Locate the cell with the specified text and output its (X, Y) center coordinate. 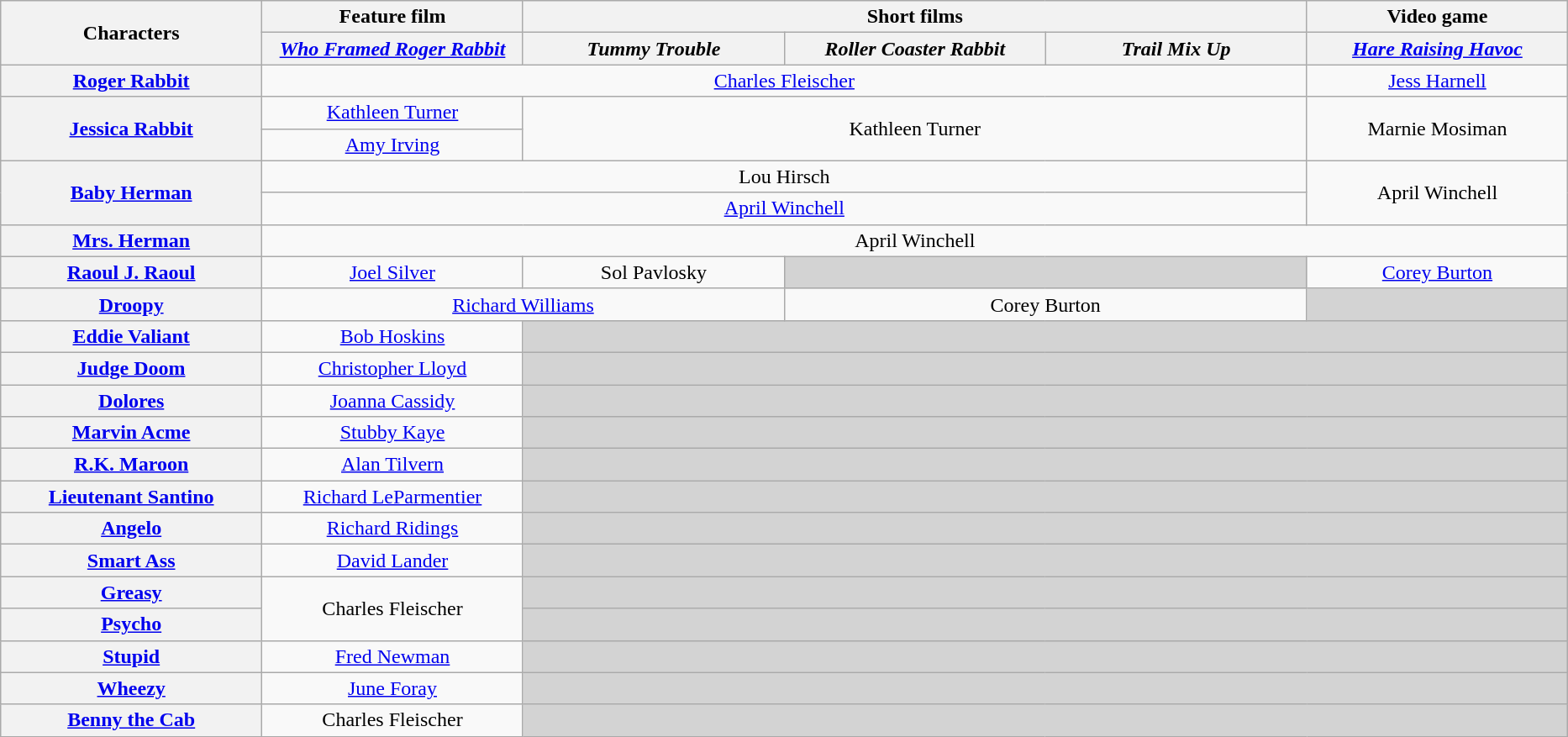
Lou Hirsch (785, 176)
Angelo (131, 529)
Wheezy (131, 688)
Mrs. Herman (131, 240)
Joanna Cassidy (393, 401)
Hare Raising Havoc (1437, 49)
Lieutenant Santino (131, 497)
Bob Hoskins (393, 336)
Feature film (393, 17)
Trail Mix Up (1176, 49)
Smart Ass (131, 561)
Joel Silver (393, 272)
Stubby Kaye (393, 433)
Droopy (131, 304)
Judge Doom (131, 368)
Jessica Rabbit (131, 129)
David Lander (393, 561)
Eddie Valiant (131, 336)
Tummy Trouble (654, 49)
Characters (131, 33)
Fred Newman (393, 656)
Marvin Acme (131, 433)
Jess Harnell (1437, 81)
R.K. Maroon (131, 465)
Sol Pavlosky (654, 272)
Stupid (131, 656)
Alan Tilvern (393, 465)
Who Framed Roger Rabbit (393, 49)
Roger Rabbit (131, 81)
Benny the Cab (131, 720)
Baby Herman (131, 192)
Richard Ridings (393, 529)
Richard Williams (524, 304)
Short films (914, 17)
Psycho (131, 624)
Christopher Lloyd (393, 368)
Amy Irving (393, 145)
Raoul J. Raoul (131, 272)
Dolores (131, 401)
Greasy (131, 592)
June Foray (393, 688)
Marnie Mosiman (1437, 129)
Video game (1437, 17)
Roller Coaster Rabbit (914, 49)
Richard LeParmentier (393, 497)
